Return [x, y] of the center of cell containing provided text 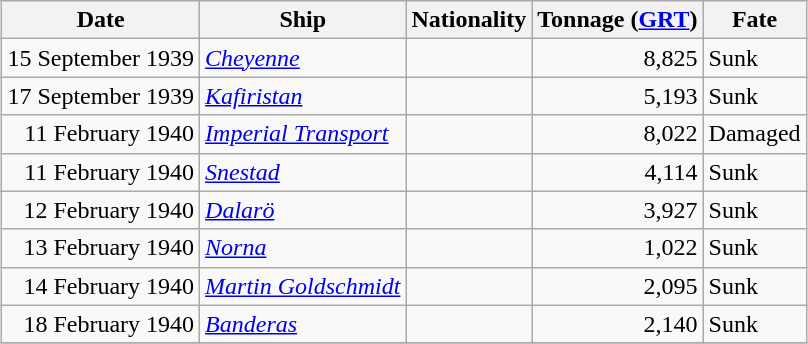
Snestad [303, 172]
Imperial Transport [303, 134]
15 September 1939 [101, 58]
13 February 1940 [101, 248]
12 February 1940 [101, 210]
8,022 [618, 134]
Dalarö [303, 210]
14 February 1940 [101, 286]
2,140 [618, 324]
Cheyenne [303, 58]
2,095 [618, 286]
5,193 [618, 96]
Ship [303, 20]
Nationality [469, 20]
Damaged [754, 134]
3,927 [618, 210]
Martin Goldschmidt [303, 286]
Banderas [303, 324]
Norna [303, 248]
Fate [754, 20]
Tonnage (GRT) [618, 20]
8,825 [618, 58]
17 September 1939 [101, 96]
Date [101, 20]
18 February 1940 [101, 324]
4,114 [618, 172]
1,022 [618, 248]
Kafiristan [303, 96]
